Search for the cell housing the specified text and yield its [x, y] center coordinate. 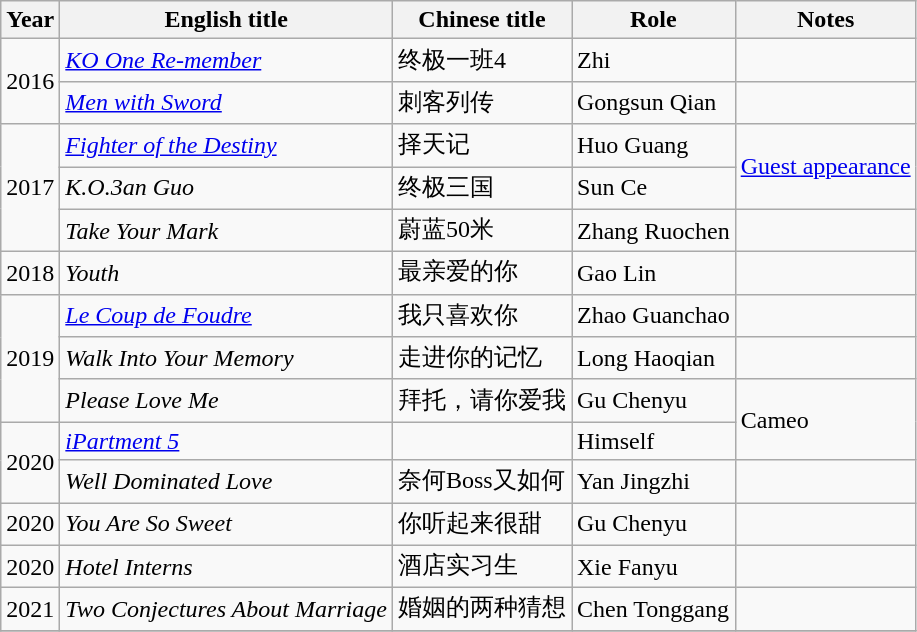
终极三国 [482, 188]
Gao Lin [654, 274]
终极一班4 [482, 60]
刺客列传 [482, 102]
Men with Sword [226, 102]
Chinese title [482, 20]
Walk Into Your Memory [226, 358]
Hotel Interns [226, 566]
奈何Boss又如何 [482, 482]
Huo Guang [654, 146]
酒店实习生 [482, 566]
婚姻的两种猜想 [482, 610]
Role [654, 20]
K.O.3an Guo [226, 188]
Xie Fanyu [654, 566]
Le Coup de Foudre [226, 316]
Youth [226, 274]
Himself [654, 441]
Zhi [654, 60]
拜托，请你爱我 [482, 400]
Yan Jingzhi [654, 482]
Gongsun Qian [654, 102]
Cameo [826, 420]
你听起来很甜 [482, 524]
Guest appearance [826, 166]
蔚蓝50米 [482, 230]
我只喜欢你 [482, 316]
Zhao Guanchao [654, 316]
2019 [30, 358]
2021 [30, 610]
KO One Re-member [226, 60]
Two Conjectures About Marriage [226, 610]
最亲爱的你 [482, 274]
Zhang Ruochen [654, 230]
Chen Tonggang [654, 610]
Fighter of the Destiny [226, 146]
2017 [30, 188]
2016 [30, 82]
iPartment 5 [226, 441]
Please Love Me [226, 400]
English title [226, 20]
2018 [30, 274]
Long Haoqian [654, 358]
Sun Ce [654, 188]
走进你的记忆 [482, 358]
Take Your Mark [226, 230]
You Are So Sweet [226, 524]
Well Dominated Love [226, 482]
Year [30, 20]
Notes [826, 20]
择天记 [482, 146]
